Detect which cell encompasses the target text, then output its [X, Y] center coordinate. 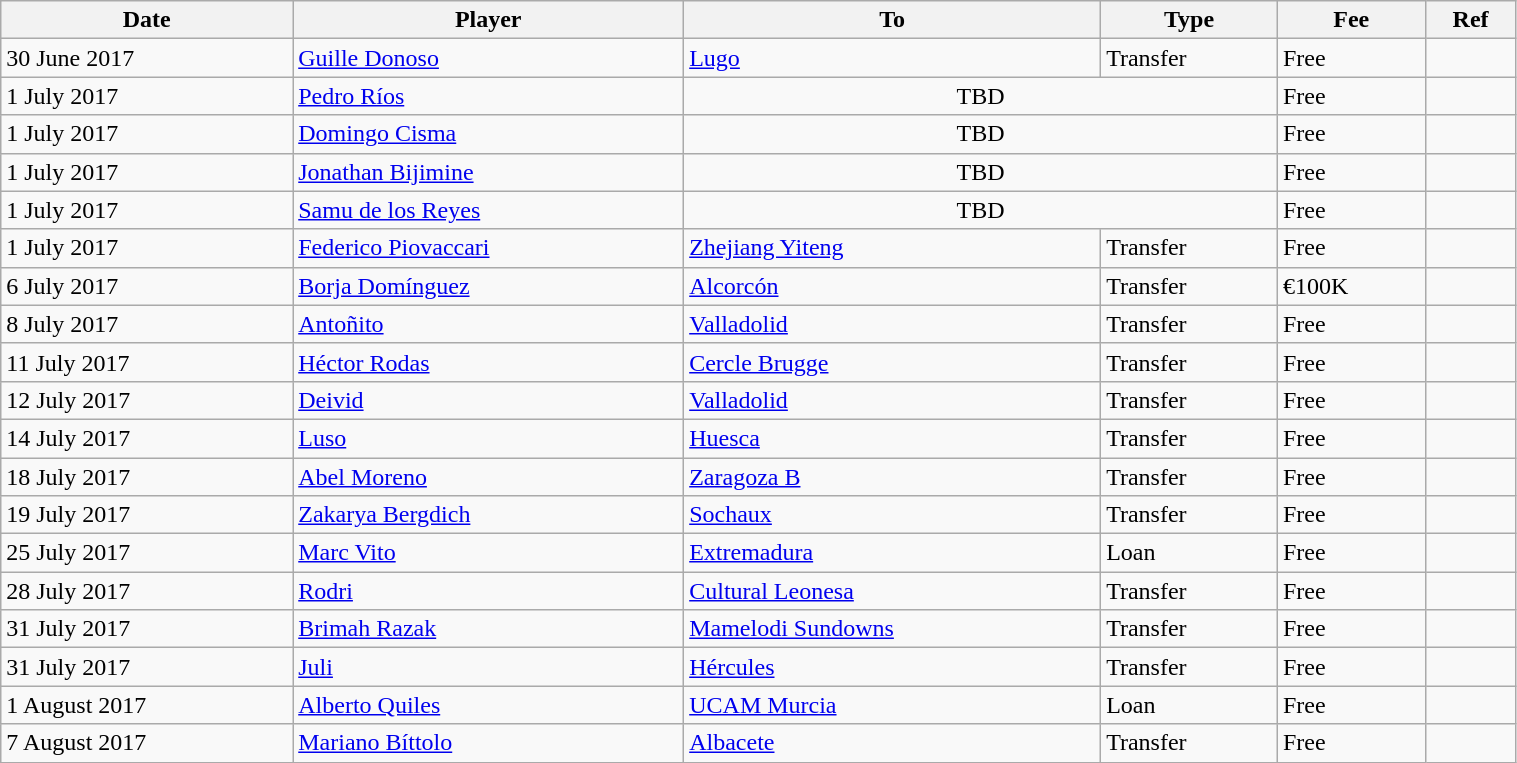
Deivid [488, 400]
UCAM Murcia [892, 705]
Zakarya Bergdich [488, 515]
Lugo [892, 58]
Fee [1351, 20]
Hércules [892, 667]
Juli [488, 667]
Player [488, 20]
Alcorcón [892, 286]
30 June 2017 [147, 58]
Zhejiang Yiteng [892, 248]
Albacete [892, 743]
14 July 2017 [147, 438]
Domingo Cisma [488, 134]
Zaragoza B [892, 477]
18 July 2017 [147, 477]
Cultural Leonesa [892, 591]
Ref [1470, 20]
Pedro Ríos [488, 96]
7 August 2017 [147, 743]
19 July 2017 [147, 515]
11 July 2017 [147, 362]
Rodri [488, 591]
Sochaux [892, 515]
Brimah Razak [488, 629]
1 August 2017 [147, 705]
Alberto Quiles [488, 705]
Antoñito [488, 324]
€100K [1351, 286]
Samu de los Reyes [488, 210]
Federico Piovaccari [488, 248]
8 July 2017 [147, 324]
25 July 2017 [147, 553]
Jonathan Bijimine [488, 172]
Extremadura [892, 553]
Héctor Rodas [488, 362]
Date [147, 20]
Type [1190, 20]
Huesca [892, 438]
Cercle Brugge [892, 362]
Guille Donoso [488, 58]
28 July 2017 [147, 591]
Marc Vito [488, 553]
To [892, 20]
Mariano Bíttolo [488, 743]
Abel Moreno [488, 477]
12 July 2017 [147, 400]
Borja Domínguez [488, 286]
Luso [488, 438]
Mamelodi Sundowns [892, 629]
6 July 2017 [147, 286]
